Return (x, y) of the center of cell containing provided text 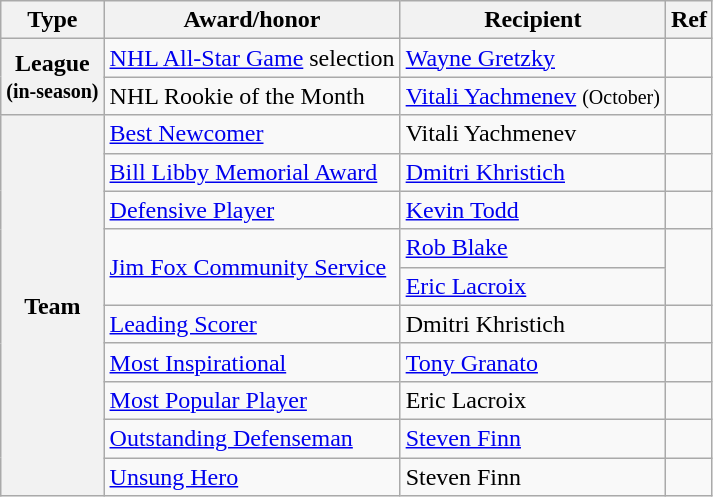
NHL Rookie of the Month (252, 96)
Best Newcomer (252, 134)
Type (52, 20)
Defensive Player (252, 210)
Most Popular Player (252, 400)
Vitali Yachmenev (532, 134)
NHL All-Star Game selection (252, 58)
Leading Scorer (252, 324)
Bill Libby Memorial Award (252, 172)
Team (52, 306)
Recipient (532, 20)
Rob Blake (532, 248)
Tony Granato (532, 362)
Most Inspirational (252, 362)
League(in-season) (52, 77)
Vitali Yachmenev (October) (532, 96)
Ref (688, 20)
Unsung Hero (252, 477)
Jim Fox Community Service (252, 267)
Award/honor (252, 20)
Kevin Todd (532, 210)
Outstanding Defenseman (252, 438)
Wayne Gretzky (532, 58)
